Determine the [x, y] coordinate at the center of the cell enclosing the given text.  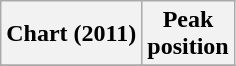
Chart (2011) [72, 34]
Peakposition [188, 34]
